Return (x, y) of the center of cell containing provided text 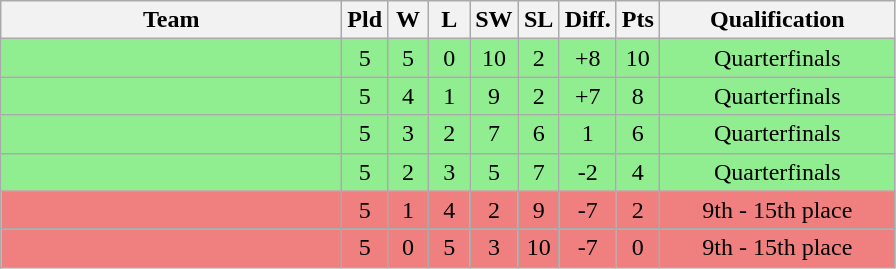
W (408, 20)
Pts (638, 20)
Diff. (588, 20)
SL (538, 20)
SW (494, 20)
-2 (588, 172)
Pld (365, 20)
Team (172, 20)
L (450, 20)
+7 (588, 96)
8 (638, 96)
+8 (588, 58)
Qualification (777, 20)
